For the text-containing cell, return its midpoint in (X, Y) coordinate format. 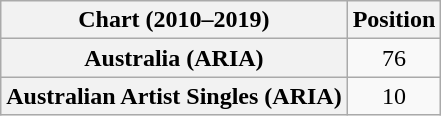
Australia (ARIA) (174, 58)
Chart (2010–2019) (174, 20)
76 (394, 58)
10 (394, 96)
Position (394, 20)
Australian Artist Singles (ARIA) (174, 96)
